From the cell containing the given text, extract its center point as (x, y) coordinate. 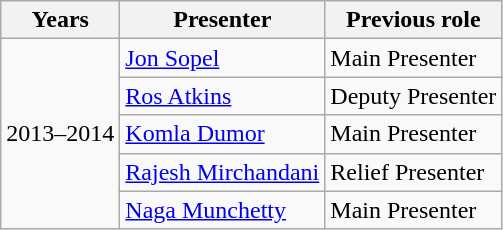
Previous role (414, 20)
Ros Atkins (222, 96)
Deputy Presenter (414, 96)
Relief Presenter (414, 172)
Presenter (222, 20)
Naga Munchetty (222, 210)
Years (60, 20)
Jon Sopel (222, 58)
Rajesh Mirchandani (222, 172)
Komla Dumor (222, 134)
2013–2014 (60, 134)
